Extract the (x, y) coordinate from the center of the cell holding the provided text.  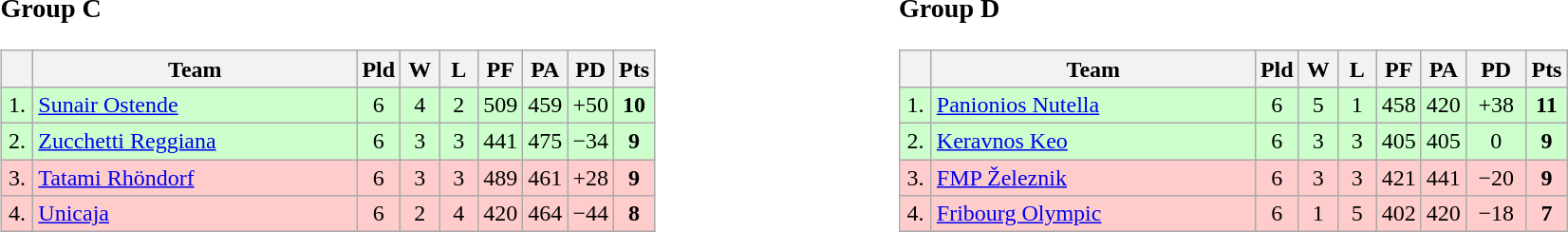
+50 (590, 105)
Unicaja (196, 214)
489 (501, 178)
+38 (1496, 105)
464 (545, 214)
461 (545, 178)
10 (634, 105)
Panionios Nutella (1093, 105)
−44 (590, 214)
Zucchetti Reggiana (196, 142)
402 (1399, 214)
11 (1547, 105)
0 (1496, 142)
8 (634, 214)
421 (1399, 178)
+28 (590, 178)
Keravnos Keo (1093, 142)
−18 (1496, 214)
−34 (590, 142)
Fribourg Olympic (1093, 214)
509 (501, 105)
458 (1399, 105)
Tatami Rhöndorf (196, 178)
−20 (1496, 178)
7 (1547, 214)
475 (545, 142)
459 (545, 105)
Sunair Ostende (196, 105)
FMP Železnik (1093, 178)
